Search for the cell housing the specified text and yield its (X, Y) center coordinate. 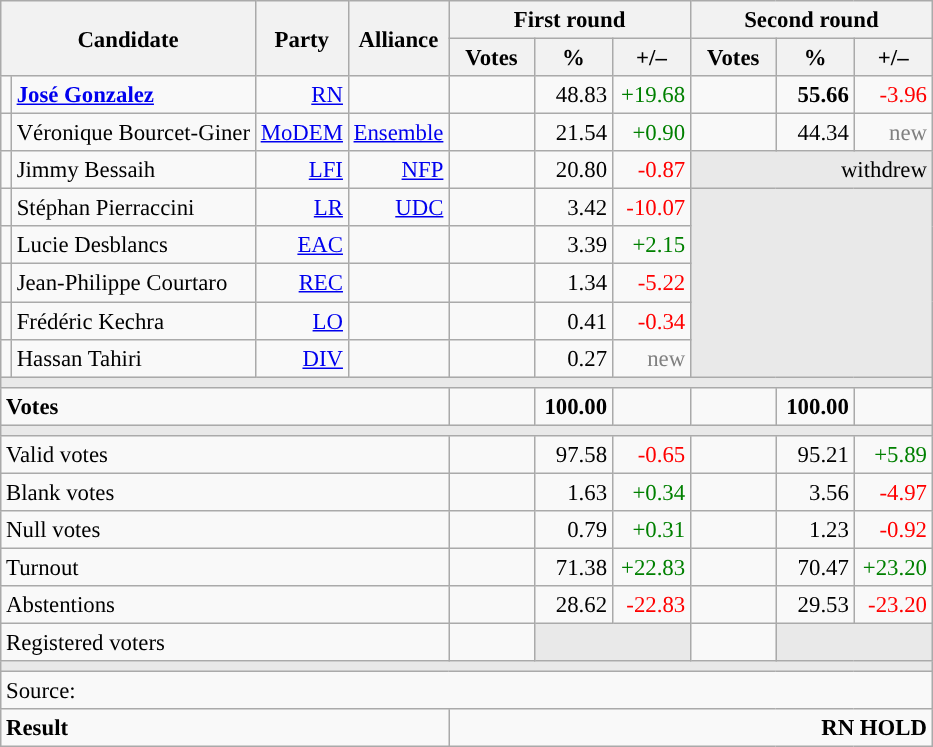
EAC (302, 245)
Véronique Bourcet-Giner (133, 133)
21.54 (573, 133)
Candidate (128, 38)
José Gonzalez (133, 95)
NFP (398, 170)
Blank votes (225, 492)
+0.34 (651, 492)
REC (302, 283)
First round (570, 20)
Source: (467, 691)
+2.15 (651, 245)
71.38 (573, 567)
1.23 (815, 530)
-0.92 (893, 530)
LFI (302, 170)
Jean-Philippe Courtaro (133, 283)
-0.65 (651, 455)
20.80 (573, 170)
Abstentions (225, 605)
Lucie Desblancs (133, 245)
1.63 (573, 492)
Valid votes (225, 455)
-0.34 (651, 321)
-0.87 (651, 170)
-10.07 (651, 208)
LO (302, 321)
29.53 (815, 605)
97.58 (573, 455)
3.39 (573, 245)
-3.96 (893, 95)
95.21 (815, 455)
Registered voters (225, 643)
Jimmy Bessaih (133, 170)
Hassan Tahiri (133, 358)
Stéphan Pierraccini (133, 208)
RN (302, 95)
Null votes (225, 530)
44.34 (815, 133)
Alliance (398, 38)
+5.89 (893, 455)
3.42 (573, 208)
withdrew (811, 170)
+19.68 (651, 95)
28.62 (573, 605)
-23.20 (893, 605)
Ensemble (398, 133)
Party (302, 38)
DIV (302, 358)
RN HOLD (691, 728)
3.56 (815, 492)
LR (302, 208)
+22.83 (651, 567)
70.47 (815, 567)
0.27 (573, 358)
-5.22 (651, 283)
0.41 (573, 321)
UDC (398, 208)
-22.83 (651, 605)
48.83 (573, 95)
55.66 (815, 95)
Turnout (225, 567)
-4.97 (893, 492)
+0.90 (651, 133)
Frédéric Kechra (133, 321)
Result (225, 728)
1.34 (573, 283)
+0.31 (651, 530)
MoDEM (302, 133)
0.79 (573, 530)
Second round (811, 20)
+23.20 (893, 567)
